From the cell containing the given text, extract its center point as (X, Y) coordinate. 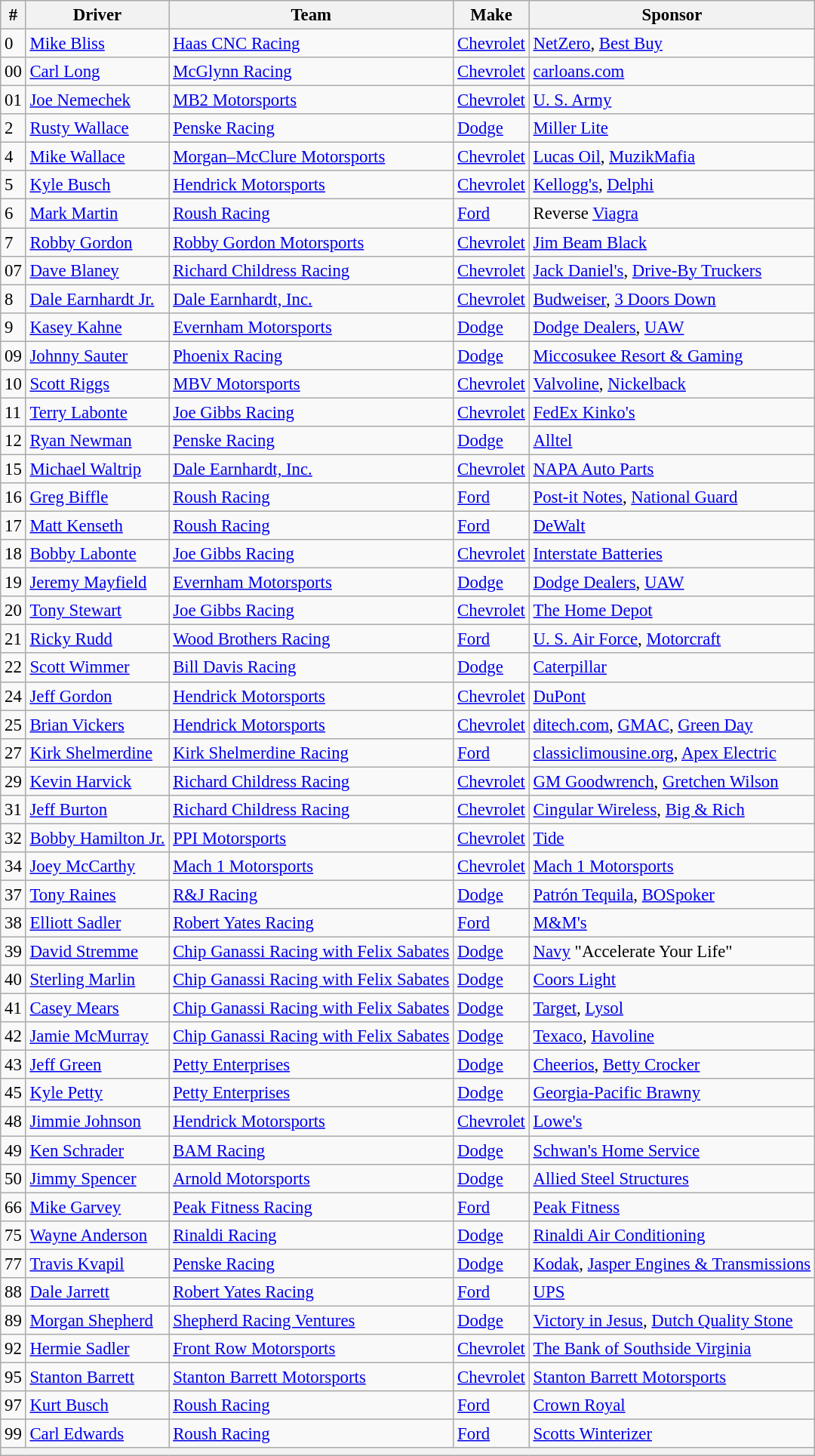
Jeff Gordon (97, 696)
NetZero, Best Buy (672, 44)
32 (14, 838)
48 (14, 1122)
Georgia-Pacific Brawny (672, 1094)
29 (14, 781)
2 (14, 128)
88 (14, 1292)
Victory in Jesus, Dutch Quality Stone (672, 1320)
UPS (672, 1292)
Peak Fitness (672, 1207)
Johnny Sauter (97, 356)
17 (14, 526)
11 (14, 412)
NAPA Auto Parts (672, 469)
99 (14, 1434)
Kyle Petty (97, 1094)
15 (14, 469)
95 (14, 1377)
Phoenix Racing (311, 356)
Wood Brothers Racing (311, 639)
Lucas Oil, MuzikMafia (672, 157)
Sterling Marlin (97, 980)
The Bank of Southside Virginia (672, 1349)
24 (14, 696)
8 (14, 299)
42 (14, 1036)
GM Goodwrench, Gretchen Wilson (672, 781)
Rinaldi Racing (311, 1235)
MB2 Motorsports (311, 100)
9 (14, 327)
Scott Riggs (97, 384)
Michael Waltrip (97, 469)
Dale Jarrett (97, 1292)
Wayne Anderson (97, 1235)
Schwan's Home Service (672, 1150)
09 (14, 356)
PPI Motorsports (311, 838)
Rinaldi Air Conditioning (672, 1235)
97 (14, 1405)
34 (14, 867)
Miller Lite (672, 128)
Interstate Batteries (672, 554)
00 (14, 72)
Post-it Notes, National Guard (672, 497)
Mark Martin (97, 214)
Miccosukee Resort & Gaming (672, 356)
Stanton Barrett (97, 1377)
Travis Kvapil (97, 1264)
01 (14, 100)
Valvoline, Nickelback (672, 384)
Joe Nemechek (97, 100)
Tony Raines (97, 894)
Tony Stewart (97, 611)
Kirk Shelmerdine (97, 753)
Bill Davis Racing (311, 668)
Jim Beam Black (672, 242)
16 (14, 497)
Matt Kenseth (97, 526)
0 (14, 44)
Make (491, 15)
Joey McCarthy (97, 867)
Robby Gordon Motorsports (311, 242)
U. S. Army (672, 100)
Front Row Motorsports (311, 1349)
75 (14, 1235)
77 (14, 1264)
38 (14, 923)
U. S. Air Force, Motorcraft (672, 639)
FedEx Kinko's (672, 412)
27 (14, 753)
Morgan–McClure Motorsports (311, 157)
Reverse Viagra (672, 214)
Bobby Labonte (97, 554)
DuPont (672, 696)
Cingular Wireless, Big & Rich (672, 810)
Ricky Rudd (97, 639)
McGlynn Racing (311, 72)
45 (14, 1094)
Greg Biffle (97, 497)
Scotts Winterizer (672, 1434)
ditech.com, GMAC, Green Day (672, 725)
49 (14, 1150)
MBV Motorsports (311, 384)
Casey Mears (97, 1008)
Navy "Accelerate Your Life" (672, 952)
12 (14, 441)
Jimmy Spencer (97, 1178)
Shepherd Racing Ventures (311, 1320)
Allied Steel Structures (672, 1178)
92 (14, 1349)
Kevin Harvick (97, 781)
Brian Vickers (97, 725)
40 (14, 980)
Lowe's (672, 1122)
Mike Bliss (97, 44)
Hermie Sadler (97, 1349)
Elliott Sadler (97, 923)
Jeremy Mayfield (97, 583)
Tide (672, 838)
The Home Depot (672, 611)
Jimmie Johnson (97, 1122)
Alltel (672, 441)
Coors Light (672, 980)
Jeff Burton (97, 810)
classiclimousine.org, Apex Electric (672, 753)
18 (14, 554)
Mike Garvey (97, 1207)
89 (14, 1320)
M&M's (672, 923)
Carl Long (97, 72)
Scott Wimmer (97, 668)
19 (14, 583)
Rusty Wallace (97, 128)
20 (14, 611)
Kellogg's, Delphi (672, 185)
Crown Royal (672, 1405)
Sponsor (672, 15)
David Stremme (97, 952)
Kasey Kahne (97, 327)
Carl Edwards (97, 1434)
Kyle Busch (97, 185)
carloans.com (672, 72)
21 (14, 639)
Jamie McMurray (97, 1036)
Terry Labonte (97, 412)
Budweiser, 3 Doors Down (672, 299)
Driver (97, 15)
DeWalt (672, 526)
Texaco, Havoline (672, 1036)
39 (14, 952)
Kurt Busch (97, 1405)
Bobby Hamilton Jr. (97, 838)
6 (14, 214)
Target, Lysol (672, 1008)
41 (14, 1008)
Jeff Green (97, 1065)
43 (14, 1065)
Peak Fitness Racing (311, 1207)
Jack Daniel's, Drive-By Truckers (672, 270)
66 (14, 1207)
Team (311, 15)
Kodak, Jasper Engines & Transmissions (672, 1264)
BAM Racing (311, 1150)
Dale Earnhardt Jr. (97, 299)
07 (14, 270)
Morgan Shepherd (97, 1320)
31 (14, 810)
5 (14, 185)
Ken Schrader (97, 1150)
37 (14, 894)
Arnold Motorsports (311, 1178)
Cheerios, Betty Crocker (672, 1065)
Mike Wallace (97, 157)
25 (14, 725)
50 (14, 1178)
Caterpillar (672, 668)
7 (14, 242)
22 (14, 668)
Ryan Newman (97, 441)
4 (14, 157)
Patrón Tequila, BOSpoker (672, 894)
Dave Blaney (97, 270)
R&J Racing (311, 894)
Haas CNC Racing (311, 44)
# (14, 15)
10 (14, 384)
Robby Gordon (97, 242)
Kirk Shelmerdine Racing (311, 753)
